Search for the cell housing the specified text and yield its [x, y] center coordinate. 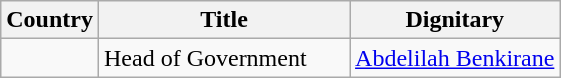
Country [50, 20]
Head of Government [224, 58]
Abdelilah Benkirane [455, 58]
Dignitary [455, 20]
Title [224, 20]
